Find where the given text appears and provide that cell's center as (x, y) coordinate. 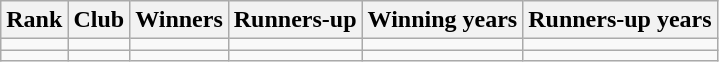
Club (99, 20)
Winning years (442, 20)
Runners-up years (620, 20)
Winners (180, 20)
Runners-up (295, 20)
Rank (34, 20)
